Capture the cell that displays the provided text and extract its (x, y) central coordinate. 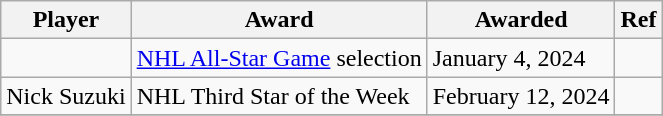
February 12, 2024 (521, 96)
Award (279, 20)
Nick Suzuki (66, 96)
Ref (638, 20)
NHL All-Star Game selection (279, 58)
January 4, 2024 (521, 58)
Awarded (521, 20)
NHL Third Star of the Week (279, 96)
Player (66, 20)
